Search for the cell housing the specified text and yield its (x, y) center coordinate. 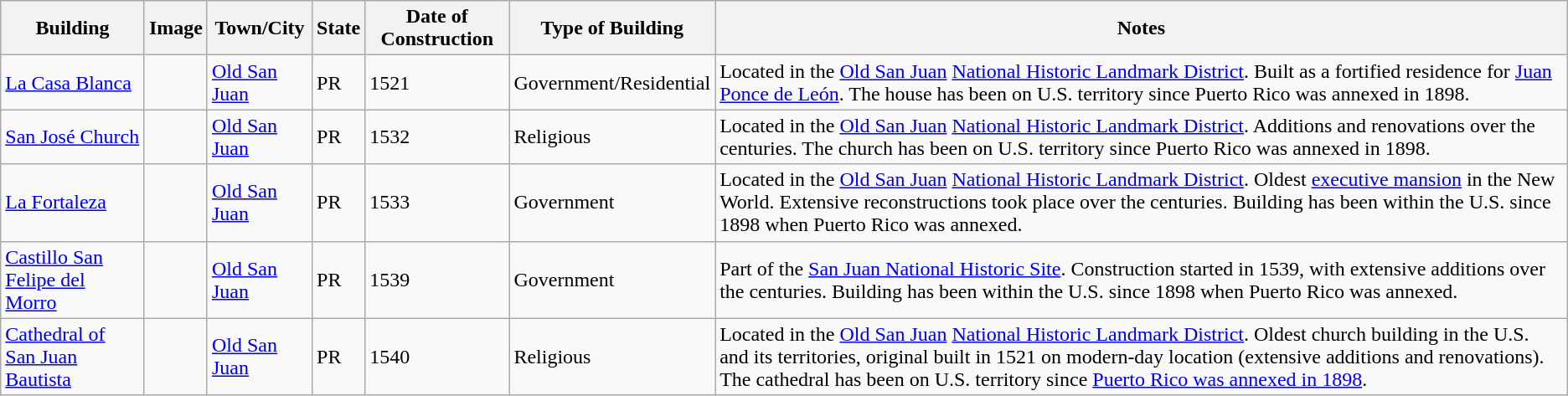
Notes (1142, 28)
1532 (437, 137)
La Fortaleza (73, 203)
Building (73, 28)
San José Church (73, 137)
Cathedral of San Juan Bautista (73, 357)
Date of Construction (437, 28)
1539 (437, 280)
Town/City (260, 28)
Type of Building (612, 28)
Castillo San Felipe del Morro (73, 280)
1521 (437, 82)
La Casa Blanca (73, 82)
Government/Residential (612, 82)
1533 (437, 203)
1540 (437, 357)
Image (176, 28)
State (338, 28)
